For the text-containing cell, return its midpoint in [x, y] coordinate format. 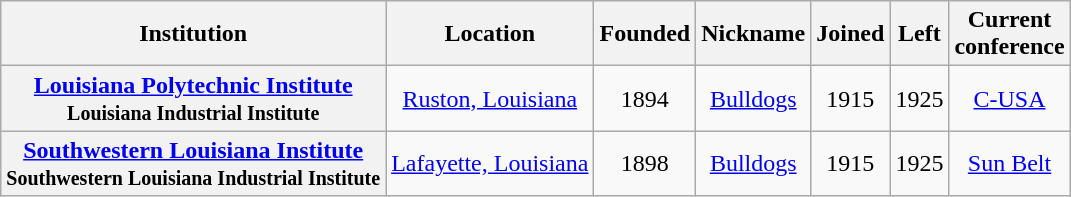
Southwestern Louisiana Institute Southwestern Louisiana Industrial Institute [194, 164]
Left [920, 34]
Joined [850, 34]
Nickname [754, 34]
Currentconference [1010, 34]
Founded [645, 34]
Institution [194, 34]
1898 [645, 164]
Lafayette, Louisiana [490, 164]
Louisiana Polytechnic Institute Louisiana Industrial Institute [194, 98]
Location [490, 34]
Sun Belt [1010, 164]
C-USA [1010, 98]
1894 [645, 98]
Ruston, Louisiana [490, 98]
